For the text-containing cell, return its midpoint in [x, y] coordinate format. 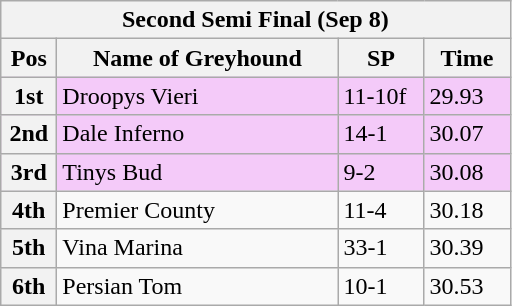
29.93 [467, 96]
SP [381, 58]
30.18 [467, 210]
5th [29, 248]
30.39 [467, 248]
2nd [29, 134]
1st [29, 96]
3rd [29, 172]
Persian Tom [198, 286]
Second Semi Final (Sep 8) [256, 20]
9-2 [381, 172]
Time [467, 58]
4th [29, 210]
30.08 [467, 172]
11-4 [381, 210]
Name of Greyhound [198, 58]
Premier County [198, 210]
11-10f [381, 96]
Vina Marina [198, 248]
33-1 [381, 248]
Droopys Vieri [198, 96]
Pos [29, 58]
30.07 [467, 134]
30.53 [467, 286]
Dale Inferno [198, 134]
14-1 [381, 134]
Tinys Bud [198, 172]
10-1 [381, 286]
6th [29, 286]
